From the cell containing the given text, extract its center point as [x, y] coordinate. 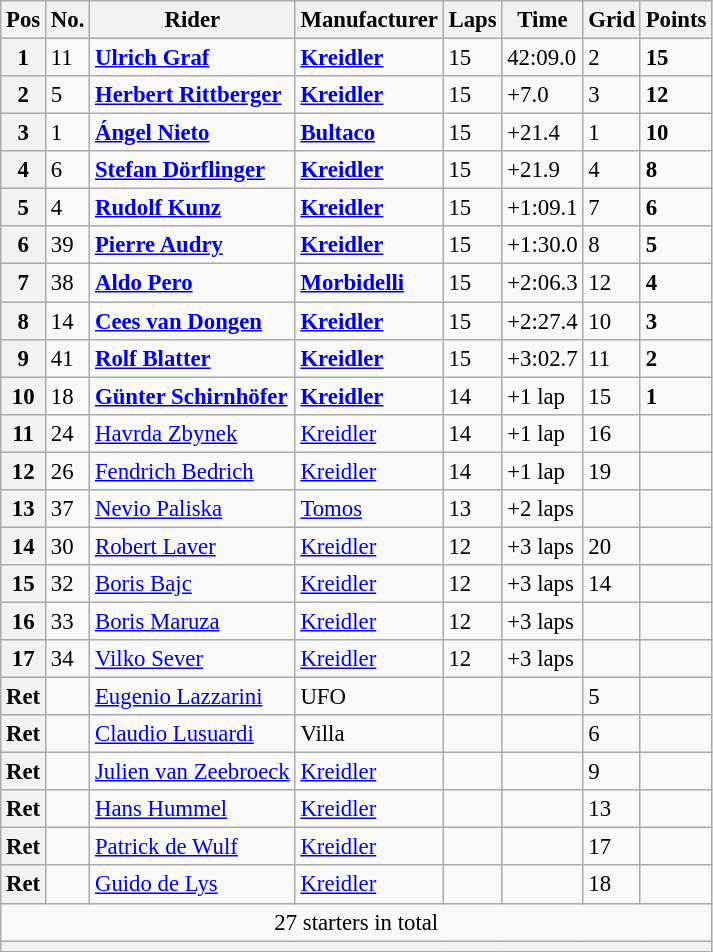
UFO [369, 697]
+1:09.1 [542, 208]
+21.4 [542, 133]
Boris Maruza [192, 621]
Points [676, 20]
Rolf Blatter [192, 358]
Cees van Dongen [192, 321]
Nevio Paliska [192, 509]
+21.9 [542, 170]
33 [68, 621]
20 [612, 546]
+7.0 [542, 95]
Villa [369, 734]
32 [68, 584]
39 [68, 245]
No. [68, 20]
24 [68, 433]
Rider [192, 20]
26 [68, 471]
Pierre Audry [192, 245]
Herbert Rittberger [192, 95]
19 [612, 471]
Rudolf Kunz [192, 208]
Günter Schirnhöfer [192, 396]
Boris Bajc [192, 584]
Laps [472, 20]
+2:27.4 [542, 321]
Robert Laver [192, 546]
38 [68, 283]
37 [68, 509]
Manufacturer [369, 20]
Tomos [369, 509]
+2:06.3 [542, 283]
42:09.0 [542, 58]
30 [68, 546]
Havrda Zbynek [192, 433]
Ángel Nieto [192, 133]
+1:30.0 [542, 245]
Julien van Zeebroeck [192, 772]
Vilko Sever [192, 659]
41 [68, 358]
27 starters in total [356, 922]
Stefan Dörflinger [192, 170]
Patrick de Wulf [192, 847]
Fendrich Bedrich [192, 471]
34 [68, 659]
Claudio Lusuardi [192, 734]
+2 laps [542, 509]
Eugenio Lazzarini [192, 697]
Guido de Lys [192, 885]
+3:02.7 [542, 358]
Grid [612, 20]
Aldo Pero [192, 283]
Hans Hummel [192, 809]
Morbidelli [369, 283]
Pos [24, 20]
Time [542, 20]
Bultaco [369, 133]
Ulrich Graf [192, 58]
